Detect which cell encompasses the target text, then output its (x, y) center coordinate. 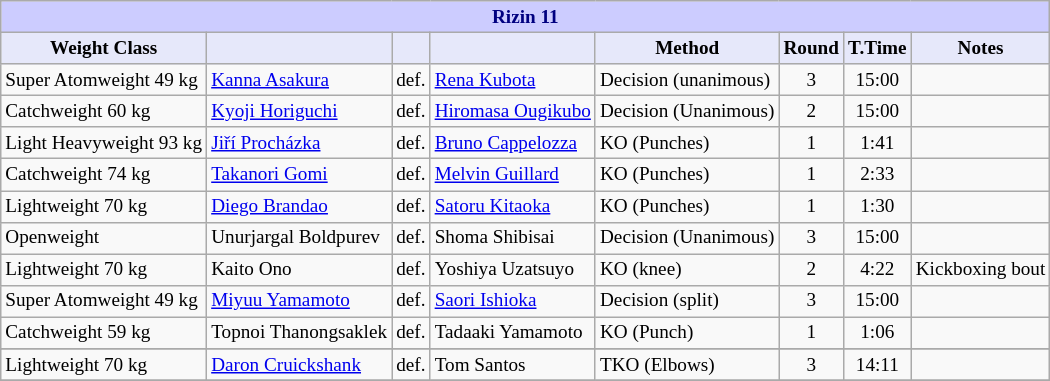
Hiromasa Ougikubo (512, 111)
Melvin Guillard (512, 175)
Decision (split) (686, 301)
Bruno Cappelozza (512, 143)
Light Heavyweight 93 kg (104, 143)
Kanna Asakura (300, 80)
1:41 (878, 143)
Shoma Shibisai (512, 238)
Rizin 11 (526, 17)
Daron Cruickshank (300, 365)
Weight Class (104, 48)
Kyoji Horiguchi (300, 111)
1:06 (878, 333)
Catchweight 74 kg (104, 175)
Catchweight 59 kg (104, 333)
2:33 (878, 175)
Yoshiya Uzatsuyo (512, 270)
Catchweight 60 kg (104, 111)
Openweight (104, 238)
Decision (unanimous) (686, 80)
Satoru Kitaoka (512, 206)
Miyuu Yamamoto (300, 301)
TKO (Elbows) (686, 365)
T.Time (878, 48)
Jiří Procházka (300, 143)
Kickboxing bout (980, 270)
Method (686, 48)
Takanori Gomi (300, 175)
Topnoi Thanongsaklek (300, 333)
Saori Ishioka (512, 301)
KO (Punch) (686, 333)
4:22 (878, 270)
1:30 (878, 206)
KO (knee) (686, 270)
Tom Santos (512, 365)
Kaito Ono (300, 270)
Diego Brandao (300, 206)
Tadaaki Yamamoto (512, 333)
Rena Kubota (512, 80)
Notes (980, 48)
Round (812, 48)
14:11 (878, 365)
Unurjargal Boldpurev (300, 238)
